Capture the cell that displays the provided text and extract its [X, Y] central coordinate. 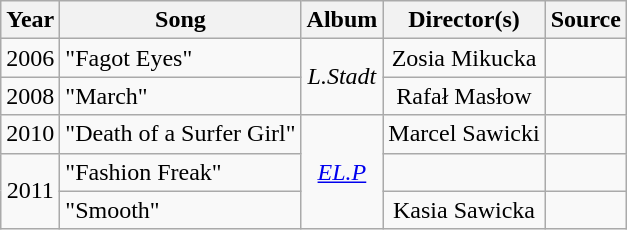
2006 [30, 58]
Year [30, 20]
"Fagot Eyes" [180, 58]
EL.P [342, 172]
Source [586, 20]
Director(s) [464, 20]
2011 [30, 191]
Zosia Mikucka [464, 58]
"March" [180, 96]
Marcel Sawicki [464, 134]
"Smooth" [180, 210]
2010 [30, 134]
2008 [30, 96]
Kasia Sawicka [464, 210]
"Fashion Freak" [180, 172]
Album [342, 20]
"Death of a Surfer Girl" [180, 134]
Song [180, 20]
Rafał Masłow [464, 96]
L.Stadt [342, 77]
